For the text-containing cell, return its midpoint in [X, Y] coordinate format. 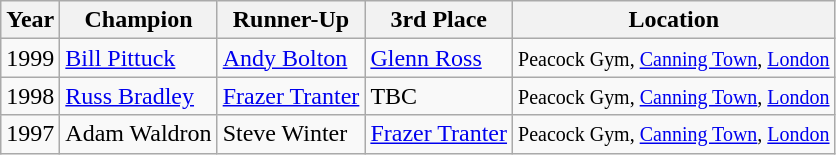
Andy Bolton [291, 58]
Glenn Ross [439, 58]
3rd Place [439, 20]
Champion [138, 20]
Russ Bradley [138, 96]
Bill Pittuck [138, 58]
1997 [30, 134]
Adam Waldron [138, 134]
Runner-Up [291, 20]
1998 [30, 96]
Steve Winter [291, 134]
Year [30, 20]
1999 [30, 58]
Location [674, 20]
TBC [439, 96]
